Output the (X, Y) coordinate of the center of the cell containing the given text.  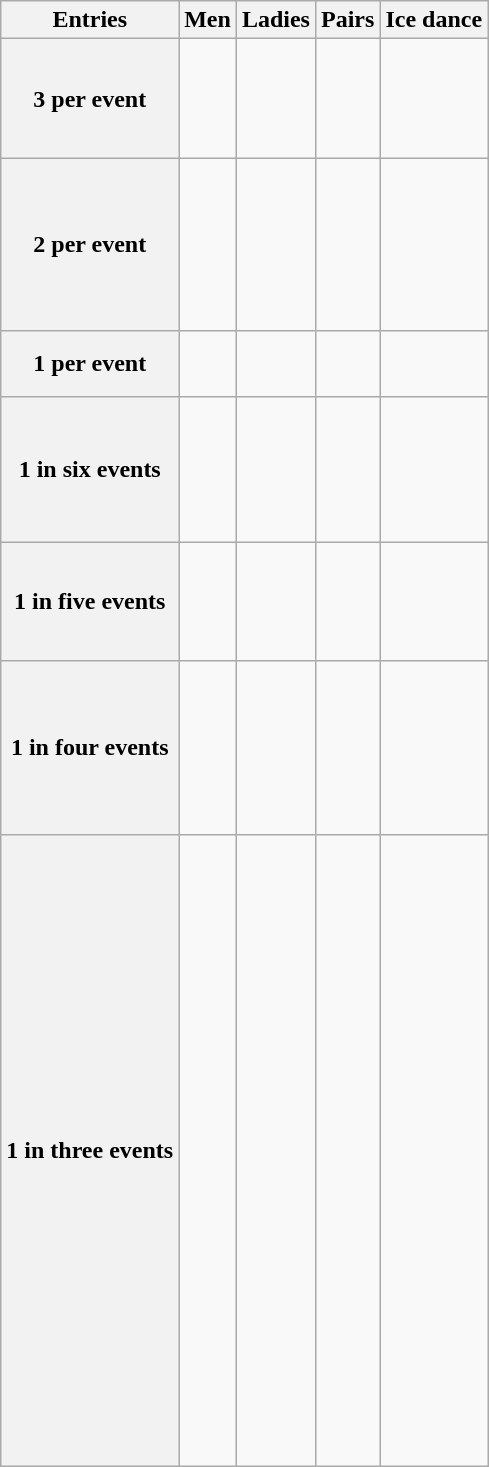
3 per event (90, 98)
1 per event (90, 364)
1 in six events (90, 469)
Entries (90, 20)
1 in three events (90, 1150)
Ladies (276, 20)
1 in five events (90, 602)
Ice dance (434, 20)
Pairs (347, 20)
Men (208, 20)
2 per event (90, 244)
1 in four events (90, 748)
